Locate the cell with the specified text and output its [X, Y] center coordinate. 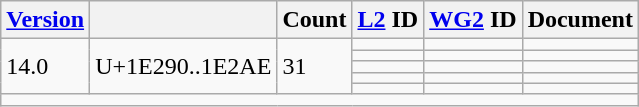
Document [580, 20]
WG2 ID [473, 20]
Version [46, 20]
U+1E290..1E2AE [184, 66]
L2 ID [388, 20]
Count [314, 20]
31 [314, 66]
14.0 [46, 66]
